Detect which cell encompasses the target text, then output its (x, y) center coordinate. 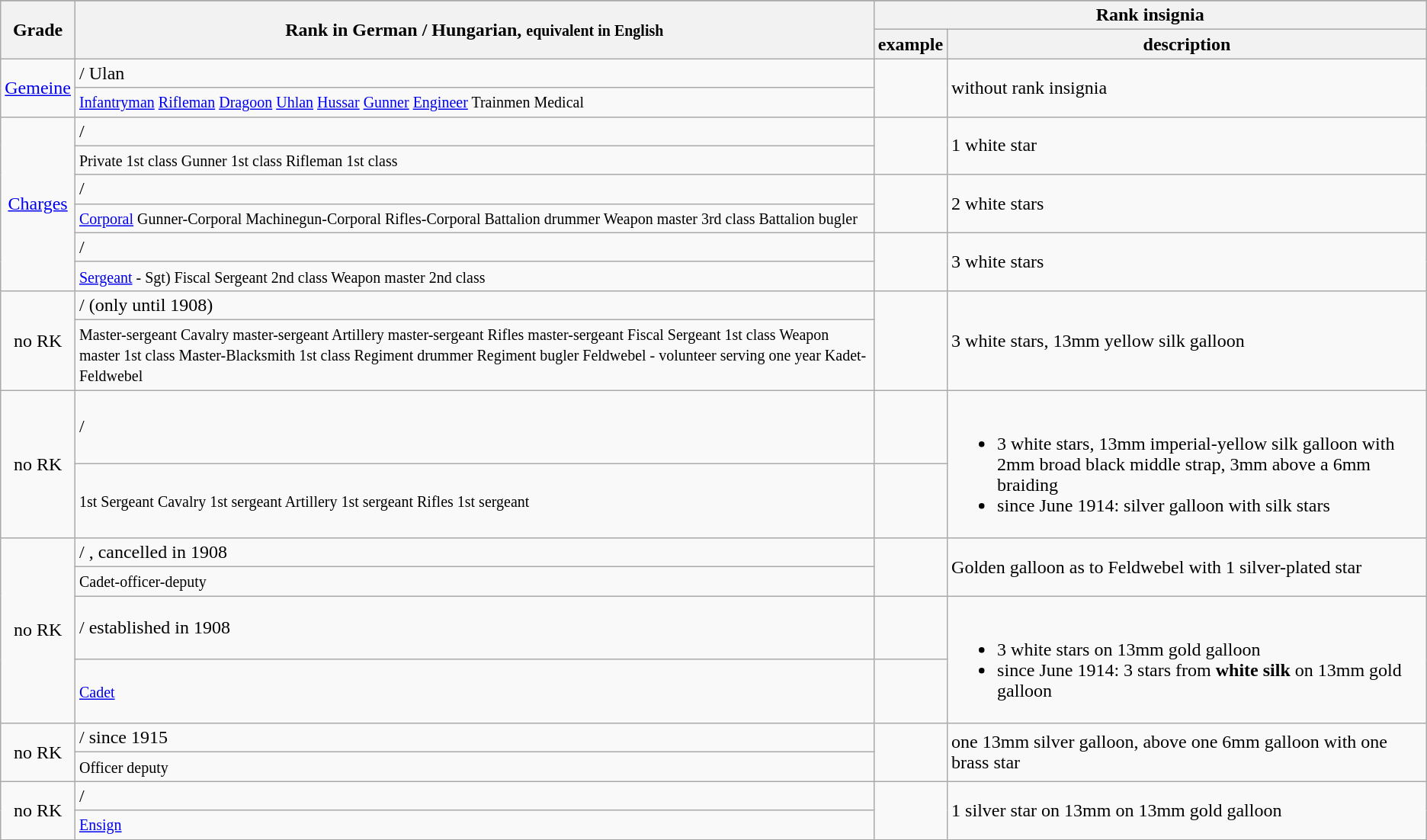
/ Ulan (474, 73)
Rank insignia (1150, 15)
1st Sergeant Cavalry 1st sergeant Artillery 1st sergeant Rifles 1st sergeant (474, 502)
Sergeant - Sgt) Fiscal Sergeant 2nd class Weapon master 2nd class (474, 276)
Golden galloon as to Feldwebel with 1 silver-plated star (1188, 567)
3 white stars (1188, 261)
without rank insignia (1188, 88)
Gemeine (38, 88)
1 white star (1188, 146)
3 white stars, 13mm yellow silk galloon (1188, 340)
example (910, 44)
3 white stars on 13mm gold galloonsince June 1914: 3 stars from white silk on 13mm gold galloon (1188, 660)
/ , cancelled in 1908 (474, 553)
one 13mm silver galloon, above one 6mm galloon with one brass star (1188, 752)
Cadet (474, 691)
Officer deputy (474, 767)
Ensign (474, 825)
Private 1st class Gunner 1st class Rifleman 1st class (474, 160)
Infantryman Rifleman Dragoon Uhlan Hussar Gunner Engineer Trainmen Medical (474, 102)
/ (only until 1908) (474, 305)
Charges (38, 204)
1 silver star on 13mm on 13mm gold galloon (1188, 810)
/ since 1915 (474, 738)
2 white stars (1188, 204)
Rank in German / Hungarian, equivalent in English (474, 30)
/ established in 1908 (474, 628)
Cadet-officer-deputy (474, 582)
Corporal Gunner-Corporal Machinegun-Corporal Rifles-Corporal Battalion drummer Weapon master 3rd class Battalion bugler (474, 218)
Grade (38, 30)
description (1188, 44)
